Locate the cell with the specified text and output its (x, y) center coordinate. 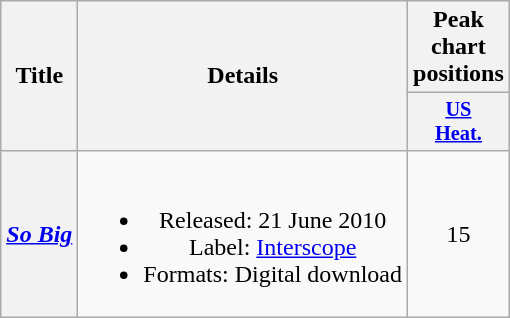
Peak chart positions (459, 47)
Title (40, 76)
Details (243, 76)
USHeat. (459, 122)
15 (459, 234)
Released: 21 June 2010Label: InterscopeFormats: Digital download (243, 234)
So Big (40, 234)
